For the text-containing cell, return its midpoint in (x, y) coordinate format. 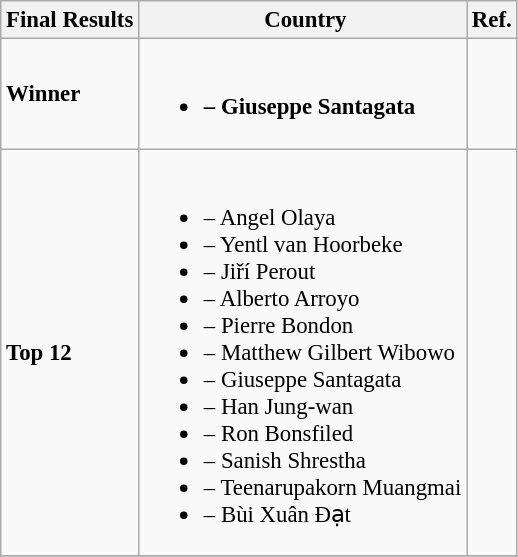
Winner (70, 94)
Country (303, 20)
– Giuseppe Santagata (303, 94)
Ref. (492, 20)
Final Results (70, 20)
Top 12 (70, 352)
